Return the [X, Y] coordinate for the center point of the cell that contains the specified text.  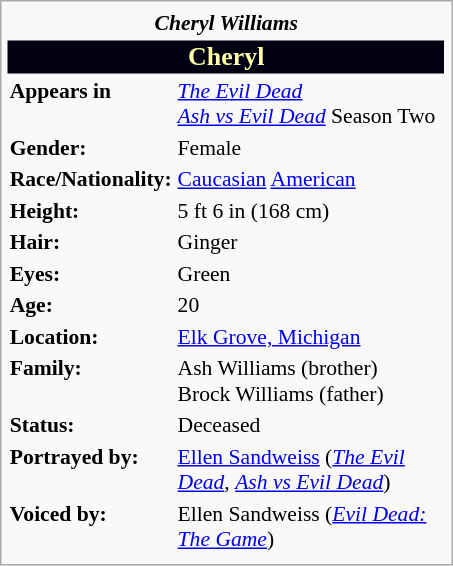
20 [310, 305]
Voiced by: [90, 526]
Portrayed by: [90, 469]
Ellen Sandweiss (The Evil Dead, Ash vs Evil Dead) [310, 469]
Caucasian American [310, 179]
Gender: [90, 147]
Appears in [90, 103]
Green [310, 273]
Elk Grove, Michigan [310, 336]
The Evil DeadAsh vs Evil Dead Season Two [310, 103]
Hair: [90, 242]
Deceased [310, 425]
Race/Nationality: [90, 179]
Ginger [310, 242]
Cheryl [226, 56]
Status: [90, 425]
Cheryl Williams [226, 23]
5 ft 6 in (168 cm) [310, 210]
Ash Williams (brother)Brock Williams (father) [310, 381]
Female [310, 147]
Family: [90, 381]
Ellen Sandweiss (Evil Dead: The Game) [310, 526]
Location: [90, 336]
Eyes: [90, 273]
Age: [90, 305]
Height: [90, 210]
